Search for the cell housing the specified text and yield its (X, Y) center coordinate. 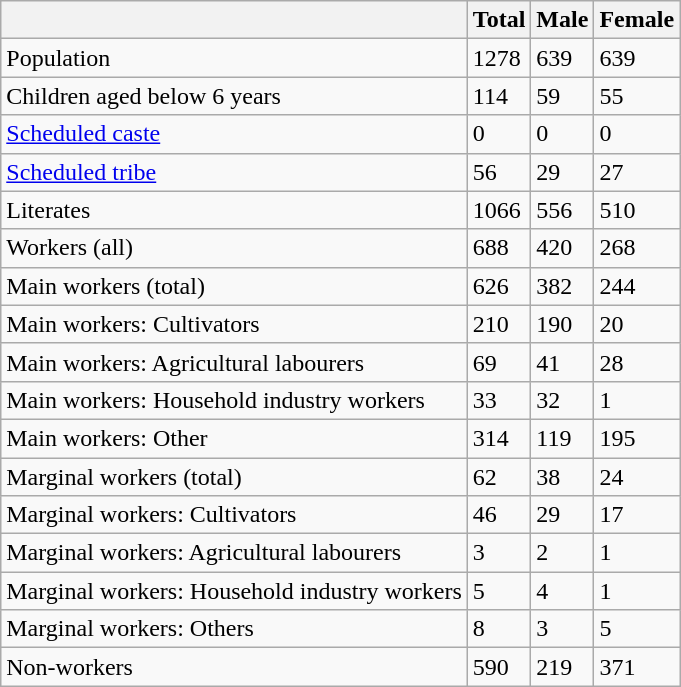
Scheduled caste (234, 134)
38 (562, 477)
Marginal workers: Household industry workers (234, 591)
219 (562, 667)
314 (499, 438)
510 (637, 210)
371 (637, 667)
27 (637, 172)
24 (637, 477)
59 (562, 96)
Main workers: Agricultural labourers (234, 362)
Main workers: Household industry workers (234, 400)
28 (637, 362)
195 (637, 438)
590 (499, 667)
Population (234, 58)
114 (499, 96)
46 (499, 515)
8 (499, 629)
Main workers: Other (234, 438)
62 (499, 477)
626 (499, 286)
56 (499, 172)
69 (499, 362)
688 (499, 248)
119 (562, 438)
Literates (234, 210)
268 (637, 248)
Main workers: Cultivators (234, 324)
33 (499, 400)
Workers (all) (234, 248)
420 (562, 248)
Main workers (total) (234, 286)
244 (637, 286)
Female (637, 20)
32 (562, 400)
4 (562, 591)
Children aged below 6 years (234, 96)
55 (637, 96)
190 (562, 324)
Non-workers (234, 667)
41 (562, 362)
210 (499, 324)
556 (562, 210)
17 (637, 515)
382 (562, 286)
1066 (499, 210)
Marginal workers: Agricultural labourers (234, 553)
Scheduled tribe (234, 172)
Male (562, 20)
1278 (499, 58)
2 (562, 553)
20 (637, 324)
Marginal workers: Cultivators (234, 515)
Marginal workers (total) (234, 477)
Total (499, 20)
Marginal workers: Others (234, 629)
